Provide the [X, Y] coordinate of the cell's center where the given text is located.  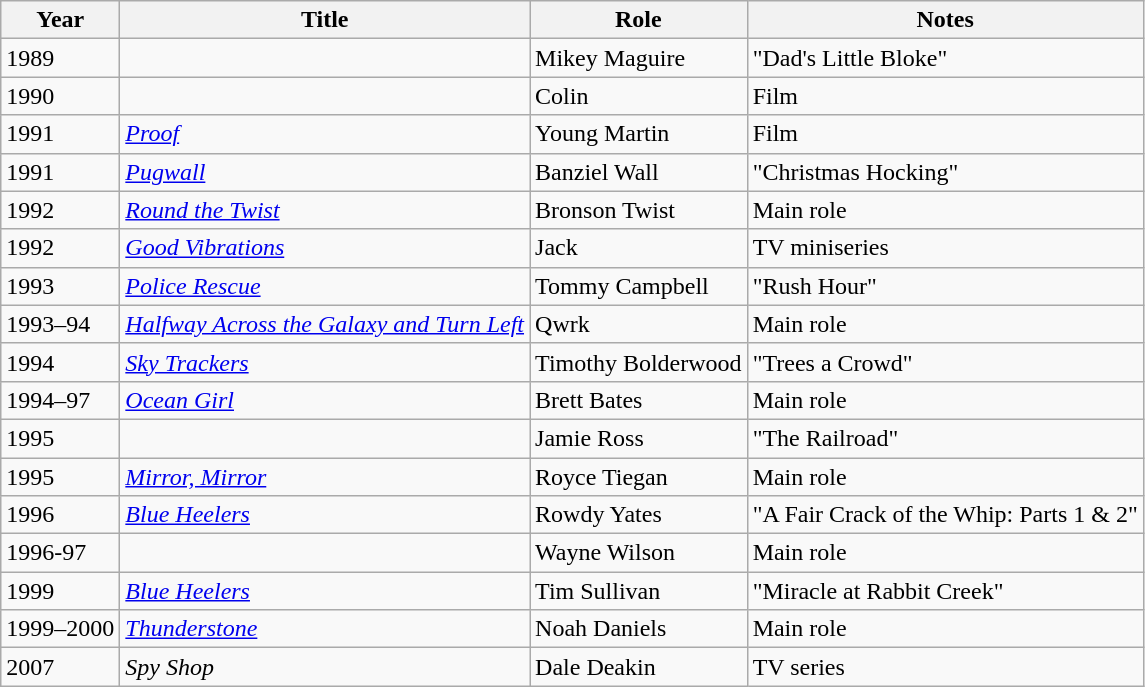
1993 [60, 286]
Mirror, Mirror [325, 477]
1989 [60, 58]
Brett Bates [639, 400]
Round the Twist [325, 210]
Qwrk [639, 324]
Colin [639, 96]
"Miracle at Rabbit Creek" [945, 591]
Banziel Wall [639, 172]
1990 [60, 96]
Police Rescue [325, 286]
Ocean Girl [325, 400]
Proof [325, 134]
Pugwall [325, 172]
"Dad's Little Bloke" [945, 58]
Spy Shop [325, 667]
1996-97 [60, 553]
Good Vibrations [325, 248]
TV series [945, 667]
Young Martin [639, 134]
Role [639, 20]
Wayne Wilson [639, 553]
"Rush Hour" [945, 286]
Noah Daniels [639, 629]
Bronson Twist [639, 210]
"A Fair Crack of the Whip: Parts 1 & 2" [945, 515]
"Trees a Crowd" [945, 362]
Halfway Across the Galaxy and Turn Left [325, 324]
Sky Trackers [325, 362]
Timothy Bolderwood [639, 362]
Thunderstone [325, 629]
Royce Tiegan [639, 477]
1999–2000 [60, 629]
Jack [639, 248]
1994–97 [60, 400]
Jamie Ross [639, 438]
Rowdy Yates [639, 515]
1993–94 [60, 324]
"Christmas Hocking" [945, 172]
Tim Sullivan [639, 591]
1999 [60, 591]
Year [60, 20]
Mikey Maguire [639, 58]
2007 [60, 667]
Title [325, 20]
Dale Deakin [639, 667]
1996 [60, 515]
1994 [60, 362]
"The Railroad" [945, 438]
Notes [945, 20]
Tommy Campbell [639, 286]
TV miniseries [945, 248]
